Search for the cell housing the specified text and yield its (X, Y) center coordinate. 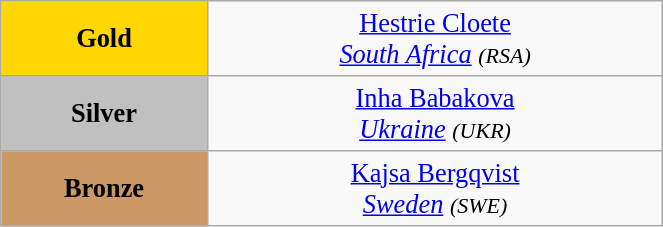
Kajsa BergqvistSweden (SWE) (435, 188)
Hestrie CloeteSouth Africa (RSA) (435, 38)
Silver (104, 112)
Bronze (104, 188)
Gold (104, 38)
Inha BabakovaUkraine (UKR) (435, 112)
